Detect which cell encompasses the target text, then output its (X, Y) center coordinate. 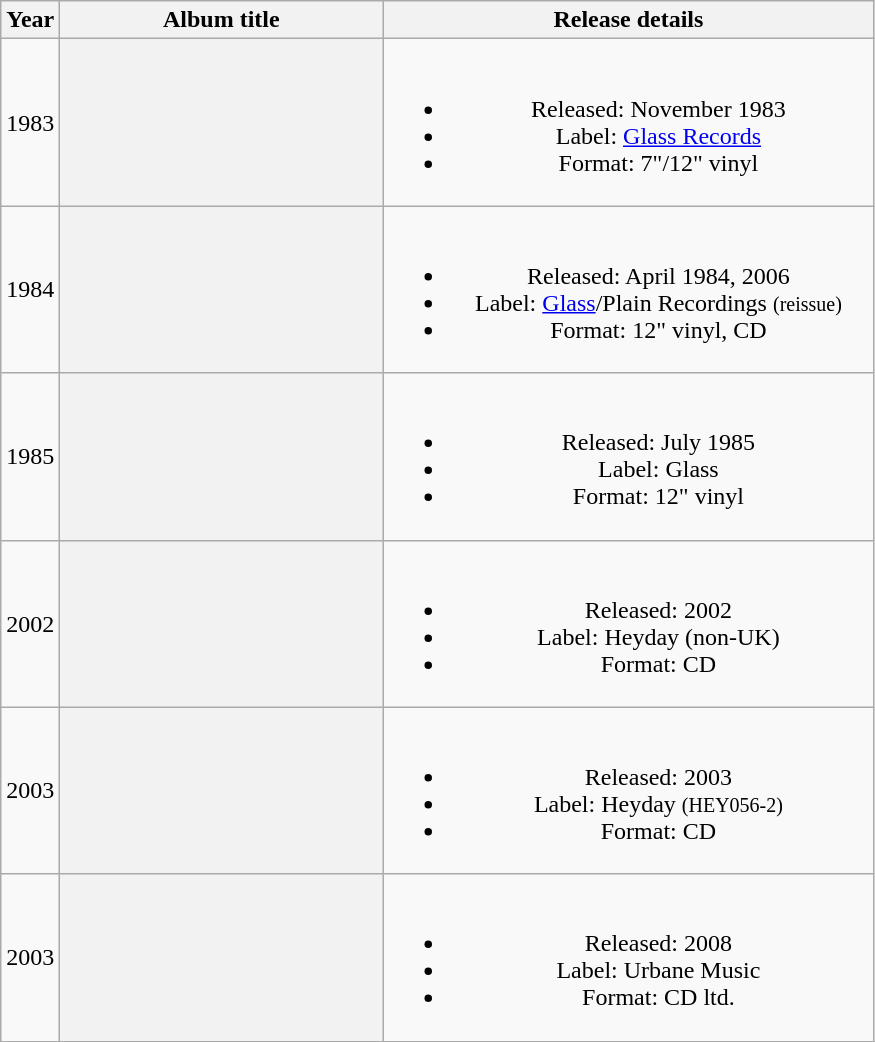
Year (30, 20)
1983 (30, 122)
Released: 2003Label: Heyday (HEY056-2)Format: CD (628, 790)
Album title (222, 20)
Released: November 1983Label: Glass RecordsFormat: 7"/12" vinyl (628, 122)
1985 (30, 456)
2002 (30, 624)
Release details (628, 20)
Released: 2008Label: Urbane MusicFormat: CD ltd. (628, 958)
Released: 2002Label: Heyday (non-UK)Format: CD (628, 624)
Released: July 1985Label: GlassFormat: 12" vinyl (628, 456)
Released: April 1984, 2006Label: Glass/Plain Recordings (reissue)Format: 12" vinyl, CD (628, 290)
1984 (30, 290)
